Provide the (x, y) coordinate of the cell's center where the given text is located.  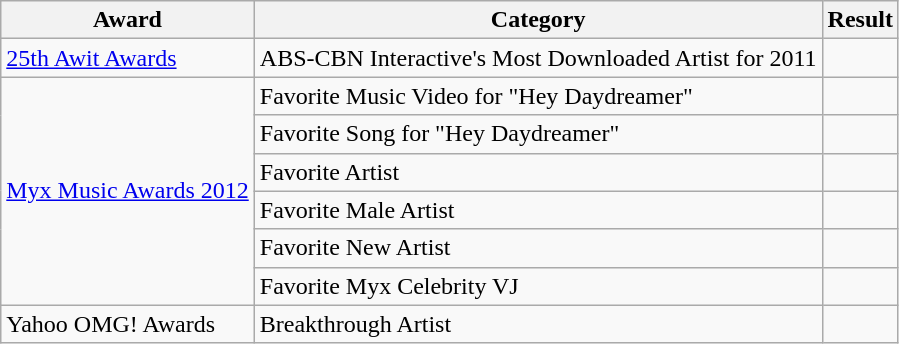
ABS-CBN Interactive's Most Downloaded Artist for 2011 (538, 58)
Award (128, 20)
Favorite New Artist (538, 248)
25th Awit Awards (128, 58)
Category (538, 20)
Yahoo OMG! Awards (128, 324)
Favorite Male Artist (538, 210)
Myx Music Awards 2012 (128, 191)
Breakthrough Artist (538, 324)
Favorite Music Video for "Hey Daydreamer" (538, 96)
Favorite Artist (538, 172)
Favorite Myx Celebrity VJ (538, 286)
Favorite Song for "Hey Daydreamer" (538, 134)
Result (860, 20)
